Find where the given text appears and provide that cell's center as [x, y] coordinate. 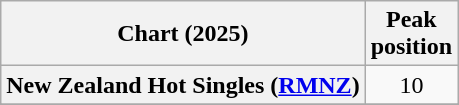
10 [411, 85]
Peakposition [411, 34]
New Zealand Hot Singles (RMNZ) [183, 85]
Chart (2025) [183, 34]
